For the text-containing cell, return its midpoint in (X, Y) coordinate format. 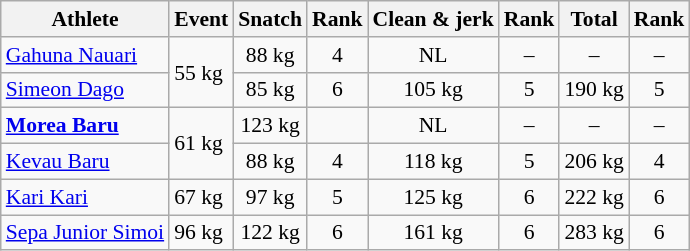
206 kg (594, 162)
Gahuna Nauari (85, 55)
Morea Baru (85, 126)
55 kg (201, 72)
Simeon Dago (85, 90)
Total (594, 19)
123 kg (270, 126)
97 kg (270, 197)
Sepa Junior Simoi (85, 233)
85 kg (270, 90)
Athlete (85, 19)
Clean & jerk (434, 19)
61 kg (201, 144)
222 kg (594, 197)
125 kg (434, 197)
122 kg (270, 233)
67 kg (201, 197)
Event (201, 19)
96 kg (201, 233)
105 kg (434, 90)
Snatch (270, 19)
161 kg (434, 233)
Kari Kari (85, 197)
118 kg (434, 162)
190 kg (594, 90)
Kevau Baru (85, 162)
283 kg (594, 233)
